From the cell containing the given text, extract its center point as [x, y] coordinate. 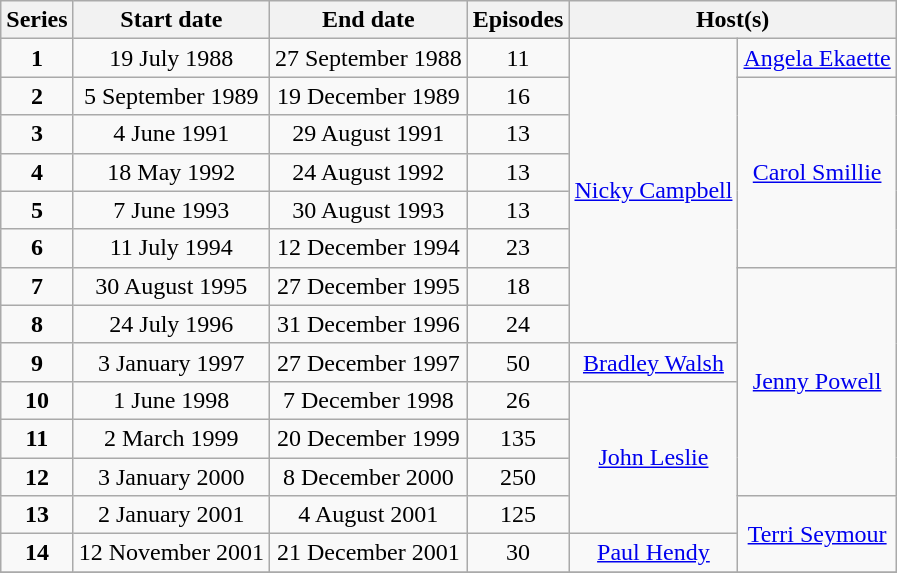
50 [518, 362]
3 [37, 134]
18 May 1992 [171, 172]
Carol Smillie [817, 172]
16 [518, 96]
12 November 2001 [171, 553]
Episodes [518, 20]
10 [37, 400]
125 [518, 515]
2 March 1999 [171, 438]
21 December 2001 [368, 553]
31 December 1996 [368, 324]
2 [37, 96]
9 [37, 362]
2 January 2001 [171, 515]
250 [518, 477]
12 December 1994 [368, 248]
Start date [171, 20]
12 [37, 477]
Terri Seymour [817, 534]
23 [518, 248]
27 September 1988 [368, 58]
John Leslie [654, 457]
End date [368, 20]
30 August 1995 [171, 286]
30 August 1993 [368, 210]
7 December 1998 [368, 400]
4 [37, 172]
24 [518, 324]
8 December 2000 [368, 477]
135 [518, 438]
5 [37, 210]
6 [37, 248]
20 December 1999 [368, 438]
Angela Ekaette [817, 58]
1 [37, 58]
29 August 1991 [368, 134]
5 September 1989 [171, 96]
3 January 1997 [171, 362]
24 August 1992 [368, 172]
Nicky Campbell [654, 191]
30 [518, 553]
3 January 2000 [171, 477]
4 June 1991 [171, 134]
7 June 1993 [171, 210]
Bradley Walsh [654, 362]
27 December 1997 [368, 362]
Series [37, 20]
7 [37, 286]
26 [518, 400]
4 August 2001 [368, 515]
1 June 1998 [171, 400]
Host(s) [732, 20]
14 [37, 553]
19 December 1989 [368, 96]
Jenny Powell [817, 381]
18 [518, 286]
27 December 1995 [368, 286]
19 July 1988 [171, 58]
8 [37, 324]
Paul Hendy [654, 553]
11 July 1994 [171, 248]
24 July 1996 [171, 324]
